Return (X, Y) of the center of cell containing provided text 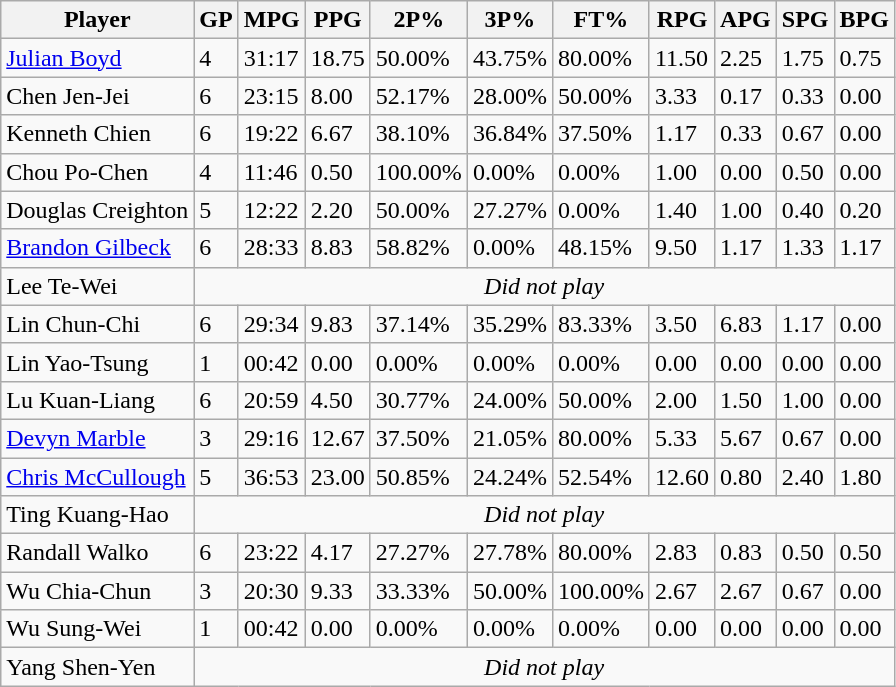
36.84% (510, 134)
48.15% (600, 248)
38.10% (418, 134)
Chris McCullough (98, 477)
Devyn Marble (98, 438)
3P% (510, 20)
1.80 (864, 477)
29:34 (272, 324)
0.75 (864, 58)
50.85% (418, 477)
43.75% (510, 58)
BPG (864, 20)
2P% (418, 20)
Randall Walko (98, 553)
Douglas Creighton (98, 210)
24.24% (510, 477)
28:33 (272, 248)
SPG (805, 20)
PPG (338, 20)
3.50 (682, 324)
23:22 (272, 553)
0.40 (805, 210)
Wu Sung-Wei (98, 629)
20:30 (272, 591)
8.83 (338, 248)
Lee Te-Wei (98, 286)
MPG (272, 20)
30.77% (418, 400)
2.20 (338, 210)
11.50 (682, 58)
2.00 (682, 400)
31:17 (272, 58)
1.50 (746, 400)
19:22 (272, 134)
Lin Chun-Chi (98, 324)
28.00% (510, 96)
Julian Boyd (98, 58)
23.00 (338, 477)
2.25 (746, 58)
12.67 (338, 438)
12:22 (272, 210)
35.29% (510, 324)
Lu Kuan-Liang (98, 400)
Brandon Gilbeck (98, 248)
FT% (600, 20)
6.67 (338, 134)
9.50 (682, 248)
5.33 (682, 438)
Chen Jen-Jei (98, 96)
Chou Po-Chen (98, 172)
11:46 (272, 172)
20:59 (272, 400)
9.83 (338, 324)
29:16 (272, 438)
21.05% (510, 438)
0.17 (746, 96)
4.50 (338, 400)
18.75 (338, 58)
Kenneth Chien (98, 134)
36:53 (272, 477)
3.33 (682, 96)
Ting Kuang-Hao (98, 515)
58.82% (418, 248)
12.60 (682, 477)
Wu Chia-Chun (98, 591)
52.17% (418, 96)
GP (216, 20)
0.83 (746, 553)
Player (98, 20)
52.54% (600, 477)
RPG (682, 20)
37.14% (418, 324)
0.80 (746, 477)
5.67 (746, 438)
33.33% (418, 591)
1.40 (682, 210)
2.40 (805, 477)
Lin Yao-Tsung (98, 362)
24.00% (510, 400)
9.33 (338, 591)
2.83 (682, 553)
0.20 (864, 210)
1.33 (805, 248)
4.17 (338, 553)
1.75 (805, 58)
6.83 (746, 324)
Yang Shen-Yen (98, 667)
8.00 (338, 96)
APG (746, 20)
23:15 (272, 96)
83.33% (600, 324)
27.78% (510, 553)
